Identify which cell holds the provided text, then report its [x, y] central coordinate. 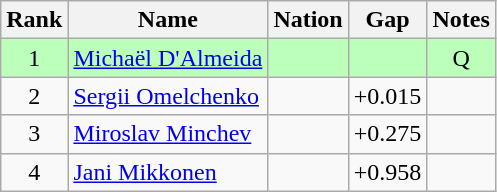
Jani Mikkonen [168, 172]
Miroslav Minchev [168, 134]
+0.015 [388, 96]
Q [461, 58]
3 [34, 134]
Sergii Omelchenko [168, 96]
Name [168, 20]
1 [34, 58]
Gap [388, 20]
4 [34, 172]
Notes [461, 20]
+0.275 [388, 134]
Nation [308, 20]
2 [34, 96]
Rank [34, 20]
+0.958 [388, 172]
Michaël D'Almeida [168, 58]
